Pinpoint the cell where the given text exists, returning its (X, Y) midpoint coordinate. 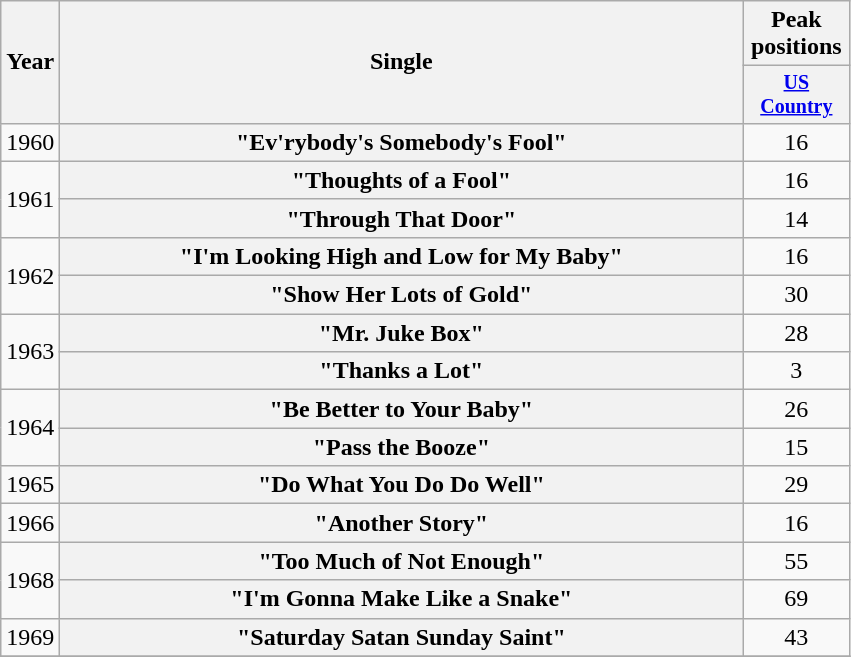
15 (796, 447)
Peak positions (796, 34)
"Show Her Lots of Gold" (402, 295)
1966 (30, 523)
29 (796, 485)
"I'm Gonna Make Like a Snake" (402, 599)
28 (796, 333)
"Do What You Do Do Well" (402, 485)
1963 (30, 352)
1964 (30, 428)
"Saturday Satan Sunday Saint" (402, 637)
"I'm Looking High and Low for My Baby" (402, 256)
US Country (796, 94)
3 (796, 371)
"Too Much of Not Enough" (402, 561)
"Be Better to Your Baby" (402, 409)
26 (796, 409)
14 (796, 218)
43 (796, 637)
"Pass the Booze" (402, 447)
"Another Story" (402, 523)
55 (796, 561)
1968 (30, 580)
"Through That Door" (402, 218)
1962 (30, 275)
1961 (30, 199)
1969 (30, 637)
Year (30, 62)
"Thoughts of a Fool" (402, 180)
1960 (30, 142)
1965 (30, 485)
"Thanks a Lot" (402, 371)
Single (402, 62)
30 (796, 295)
"Mr. Juke Box" (402, 333)
69 (796, 599)
"Ev'rybody's Somebody's Fool" (402, 142)
